Return (X, Y) of the center of cell containing provided text 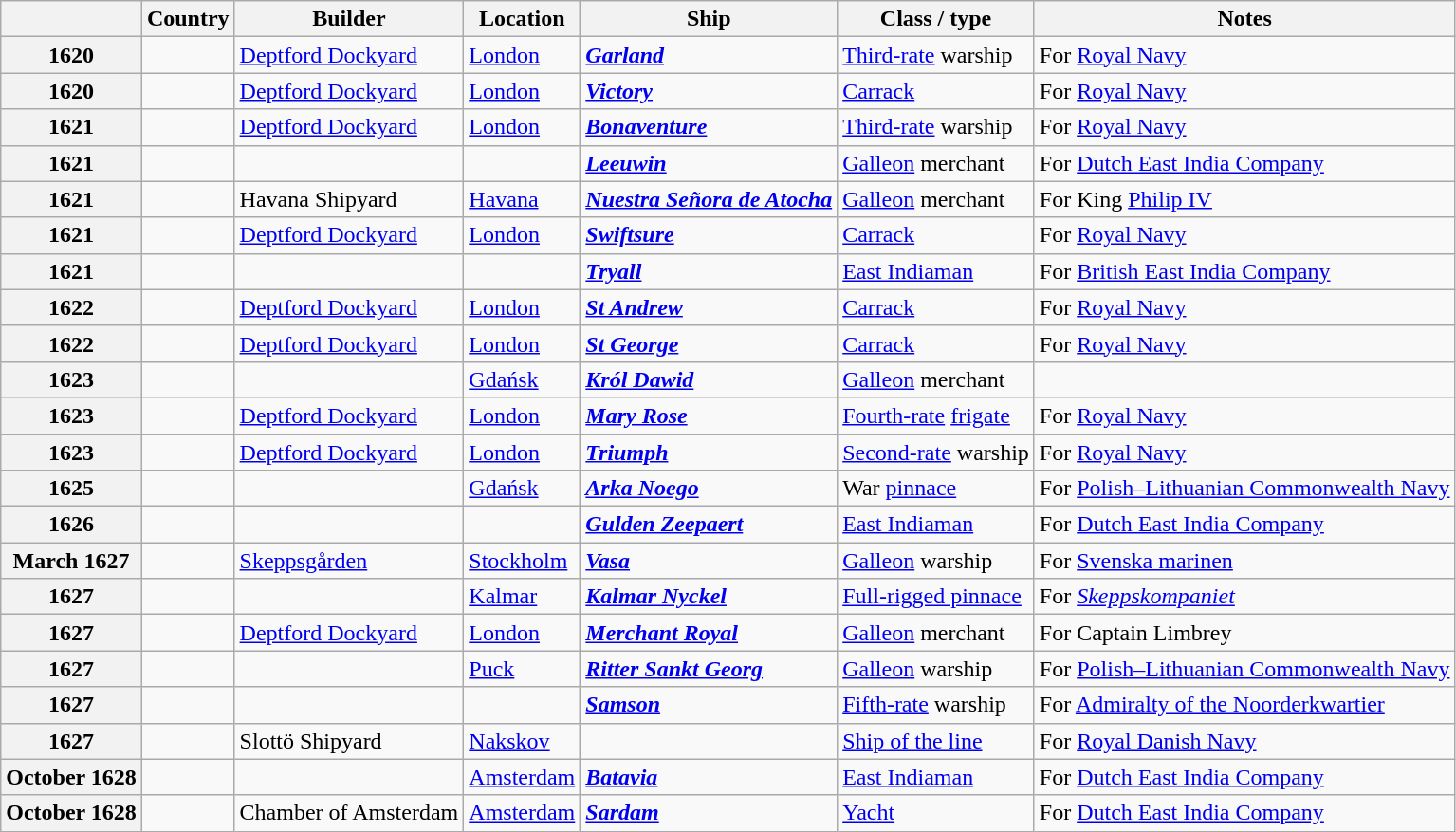
Puck (522, 669)
For Skeppskompaniet (1244, 597)
1626 (72, 525)
Fourth-rate frigate (936, 416)
Swiftsure (710, 235)
Gulden Zeepaert (710, 525)
Fifth-rate warship (936, 705)
Havana (522, 199)
Location (522, 19)
Notes (1244, 19)
Victory (710, 91)
For King Philip IV (1244, 199)
St George (710, 343)
Nuestra Señora de Atocha (710, 199)
Ship (710, 19)
For Royal Danish Navy (1244, 741)
Król Dawid (710, 379)
Leeuwin (710, 163)
Full-rigged pinnace (936, 597)
Bonaventure (710, 127)
Country (188, 19)
War pinnace (936, 489)
Ritter Sankt Georg (710, 669)
Kalmar (522, 597)
For Svenska marinen (1244, 561)
Mary Rose (710, 416)
Garland (710, 55)
1625 (72, 489)
Sardam (710, 813)
Second-rate warship (936, 453)
Havana Shipyard (349, 199)
Chamber of Amsterdam (349, 813)
Skeppsgården (349, 561)
March 1627 (72, 561)
Samson (710, 705)
Yacht (936, 813)
Stockholm (522, 561)
Ship of the line (936, 741)
For Captain Limbrey (1244, 633)
Arka Noego (710, 489)
Slottö Shipyard (349, 741)
Tryall (710, 271)
Kalmar Nyckel (710, 597)
Triumph (710, 453)
Builder (349, 19)
For British East India Company (1244, 271)
Class / type (936, 19)
St Andrew (710, 307)
Batavia (710, 777)
Merchant Royal (710, 633)
For Admiralty of the Noorderkwartier (1244, 705)
Vasa (710, 561)
Nakskov (522, 741)
